Identify which cell holds the provided text, then report its (X, Y) central coordinate. 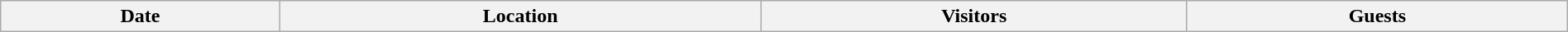
Visitors (974, 16)
Guests (1377, 16)
Date (141, 16)
Location (520, 16)
